Provide the (x, y) coordinate of the cell's center where the given text is located.  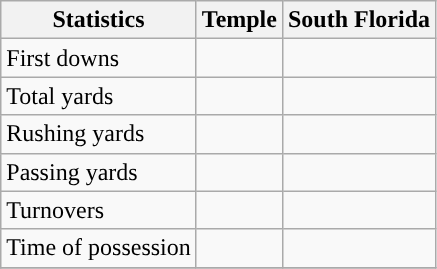
Passing yards (99, 172)
Turnovers (99, 210)
South Florida (358, 20)
Total yards (99, 96)
Time of possession (99, 248)
Rushing yards (99, 134)
Temple (239, 20)
First downs (99, 58)
Statistics (99, 20)
